Identify which cell holds the provided text, then report its (x, y) central coordinate. 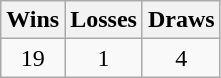
1 (104, 58)
Draws (181, 20)
Losses (104, 20)
19 (33, 58)
4 (181, 58)
Wins (33, 20)
